Scan for the cell matching the given text and deliver its (X, Y) coordinate at center. 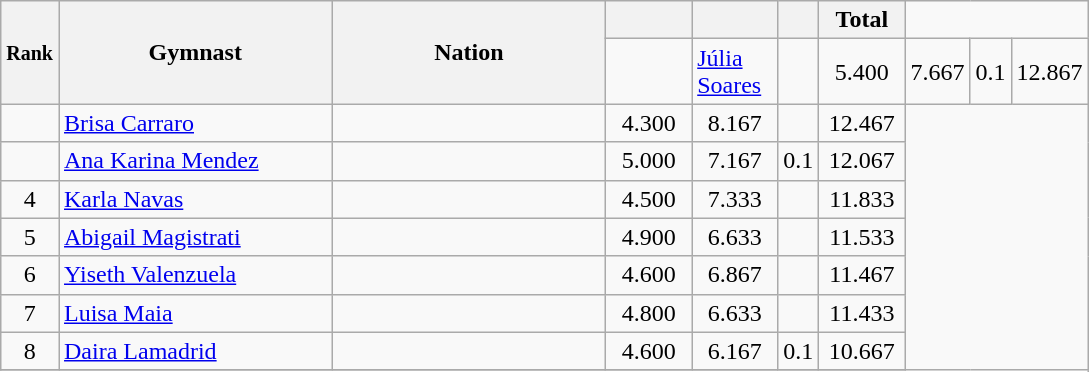
4.300 (649, 123)
Karla Navas (195, 199)
Brisa Carraro (195, 123)
4.500 (649, 199)
Júlia Soares (735, 72)
12.067 (862, 161)
12.467 (862, 123)
Rank (30, 52)
4.800 (649, 313)
Abigail Magistrati (195, 237)
12.867 (1050, 72)
6.167 (735, 351)
11.467 (862, 275)
Luisa Maia (195, 313)
Ana Karina Mendez (195, 161)
4.900 (649, 237)
Total (862, 20)
Gymnast (195, 52)
11.533 (862, 237)
10.667 (862, 351)
11.433 (862, 313)
6.867 (735, 275)
Yiseth Valenzuela (195, 275)
8.167 (735, 123)
Daira Lamadrid (195, 351)
5 (30, 237)
11.833 (862, 199)
7 (30, 313)
7.333 (735, 199)
7.167 (735, 161)
7.667 (938, 72)
5.000 (649, 161)
4 (30, 199)
Nation (469, 52)
8 (30, 351)
5.400 (862, 72)
6 (30, 275)
